Capture the cell that displays the provided text and extract its [x, y] central coordinate. 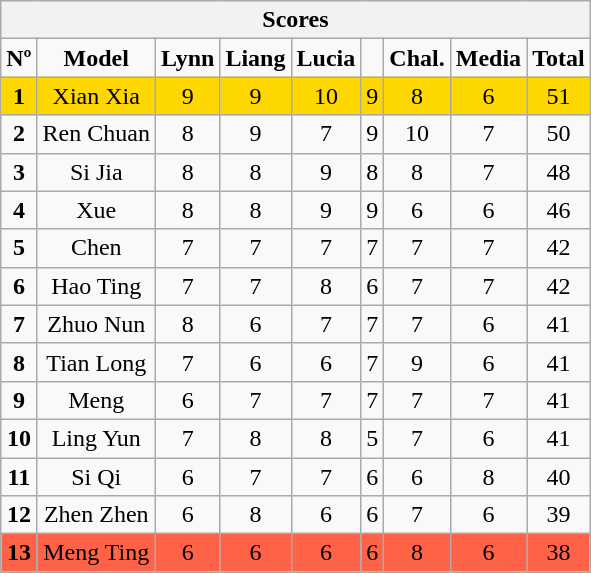
Zhen Zhen [96, 515]
Si Jia [96, 172]
Zhuo Nun [96, 324]
Tian Long [96, 362]
51 [559, 96]
Total [559, 58]
Xue [96, 210]
Model [96, 58]
13 [19, 553]
Ling Yun [96, 438]
40 [559, 477]
Scores [296, 20]
48 [559, 172]
46 [559, 210]
Si Qi [96, 477]
Xian Xia [96, 96]
Hao Ting [96, 286]
2 [19, 134]
4 [19, 210]
Meng [96, 400]
Nº [19, 58]
11 [19, 477]
12 [19, 515]
Ren Chuan [96, 134]
Liang [256, 58]
50 [559, 134]
39 [559, 515]
Chen [96, 248]
Chal. [417, 58]
Lynn [187, 58]
Media [488, 58]
Meng Ting [96, 553]
3 [19, 172]
38 [559, 553]
Lucia [326, 58]
1 [19, 96]
